Identify which cell holds the provided text, then report its [X, Y] central coordinate. 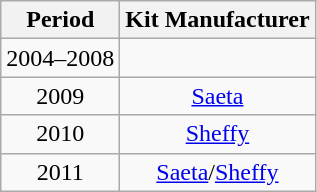
2004–2008 [60, 58]
Kit Manufacturer [218, 20]
Period [60, 20]
2010 [60, 134]
Saeta [218, 96]
Sheffy [218, 134]
2011 [60, 172]
Saeta/Sheffy [218, 172]
2009 [60, 96]
